Find where the given text appears and provide that cell's center as (X, Y) coordinate. 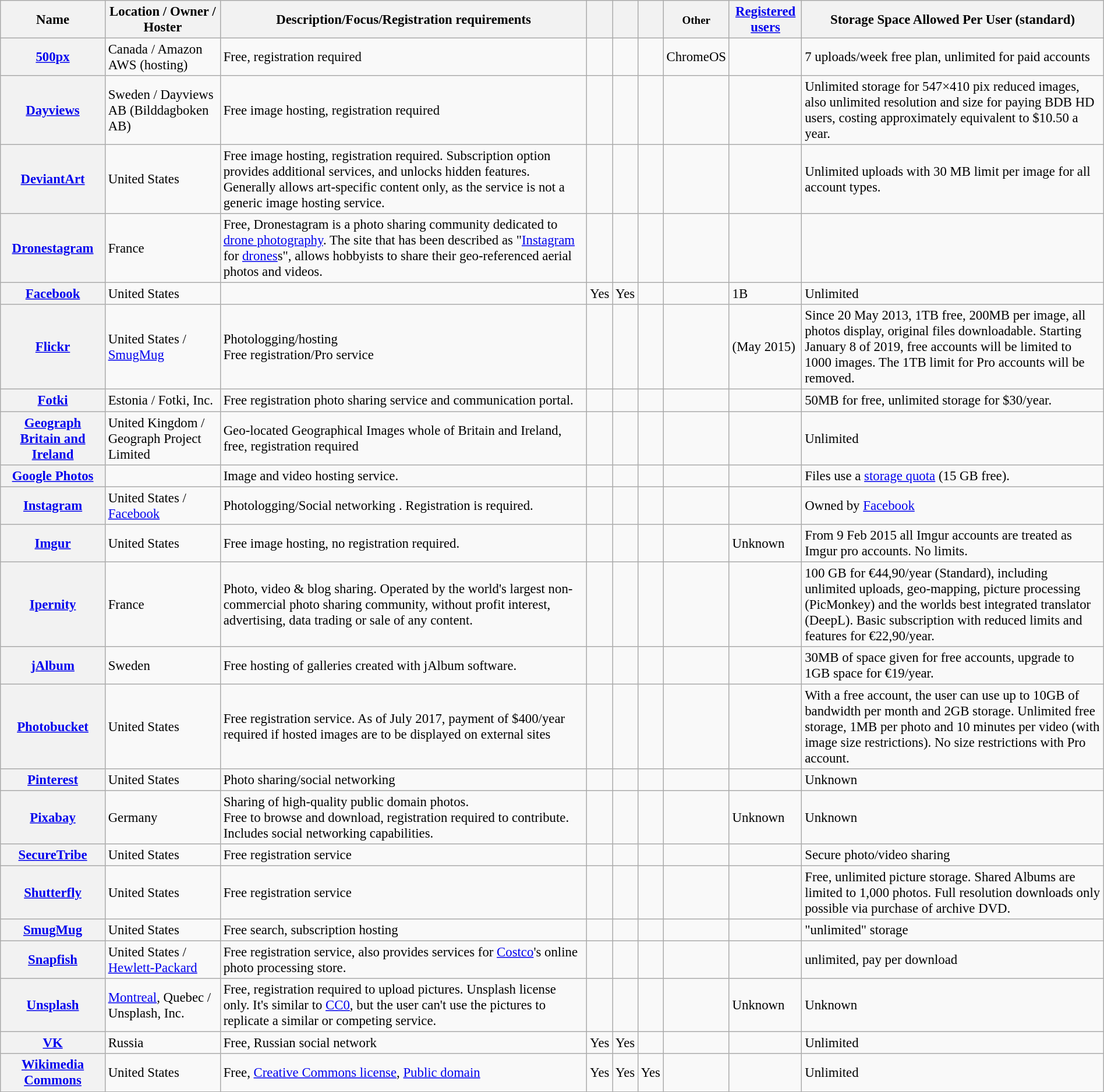
Location / Owner / Hoster (162, 20)
Free image hosting, no registration required. (404, 543)
Geo-located Geographical Images whole of Britain and Ireland, free, registration required (404, 438)
Free registration photo sharing service and communication portal. (404, 400)
Sweden (162, 666)
Dayviews (53, 111)
Unsplash (53, 1005)
Free registration service. As of July 2017, payment of $400/year required if hosted images are to be displayed on external sites (404, 726)
Unlimited uploads with 30 MB limit per image for all account types. (953, 179)
Instagram (53, 505)
Estonia / Fotki, Inc. (162, 400)
Description/Focus/Registration requirements (404, 20)
50MB for free, unlimited storage for $30/year. (953, 400)
Pinterest (53, 780)
ChromeOS (696, 57)
Geograph Britain and Ireland (53, 438)
30MB of space given for free accounts, upgrade to 1GB space for €19/year. (953, 666)
Russia (162, 1043)
Photobucket (53, 726)
United States / SmugMug (162, 348)
Canada / Amazon AWS (hosting) (162, 57)
Registered users (765, 20)
Free hosting of galleries created with jAlbum software. (404, 666)
United States / Facebook (162, 505)
Flickr (53, 348)
Shutterfly (53, 893)
Image and video hosting service. (404, 476)
Free, unlimited picture storage. Shared Albums are limited to 1,000 photos. Full resolution downloads only possible via purchase of archive DVD. (953, 893)
Photo sharing/social networking (404, 780)
Ipernity (53, 604)
SecureTribe (53, 855)
unlimited, pay per download (953, 960)
Wikimedia Commons (53, 1073)
United States / Hewlett-Packard (162, 960)
DeviantArt (53, 179)
Files use a storage quota (15 GB free). (953, 476)
VK (53, 1043)
Free, Russian social network (404, 1043)
Free registration service, also provides services for Costco's online photo processing store. (404, 960)
Owned by Facebook (953, 505)
Pixabay (53, 817)
Secure photo/video sharing (953, 855)
1B (765, 294)
SmugMug (53, 930)
Fotki (53, 400)
Germany (162, 817)
(May 2015) (765, 348)
Montreal, Quebec / Unsplash, Inc. (162, 1005)
Google Photos (53, 476)
United Kingdom / Geograph Project Limited (162, 438)
7 uploads/week free plan, unlimited for paid accounts (953, 57)
Snapfish (53, 960)
Free, registration required (404, 57)
"unlimited" storage (953, 930)
Free, Creative Commons license, Public domain (404, 1073)
Dronestagram (53, 248)
500px (53, 57)
Facebook (53, 294)
From 9 Feb 2015 all Imgur accounts are treated as Imgur pro accounts. No limits. (953, 543)
Storage Space Allowed Per User (standard) (953, 20)
Photologging/Social networking . Registration is required. (404, 505)
Imgur (53, 543)
Photologging/hostingFree registration/Pro service (404, 348)
jAlbum (53, 666)
Free image hosting, registration required (404, 111)
Sweden / Dayviews AB (Bilddagboken AB) (162, 111)
Free search, subscription hosting (404, 930)
Name (53, 20)
Other (696, 20)
